Search for the cell housing the specified text and yield its (x, y) center coordinate. 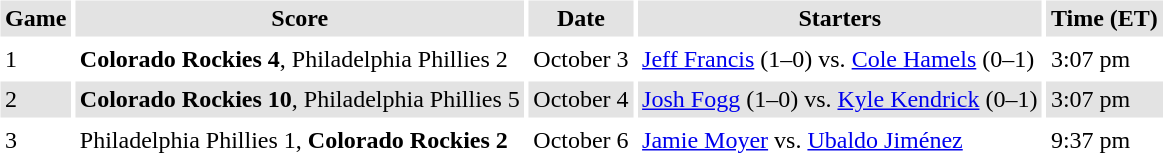
Game (35, 18)
1 (35, 59)
Josh Fogg (1–0) vs. Kyle Kendrick (0–1) (840, 100)
2 (35, 100)
Jeff Francis (1–0) vs. Cole Hamels (0–1) (840, 59)
October 4 (581, 100)
Starters (840, 18)
Colorado Rockies 10, Philadelphia Phillies 5 (300, 100)
Score (300, 18)
Time (ET) (1104, 18)
October 3 (581, 59)
Date (581, 18)
Colorado Rockies 4, Philadelphia Phillies 2 (300, 59)
